Determine the [x, y] coordinate at the center of the cell enclosing the given text.  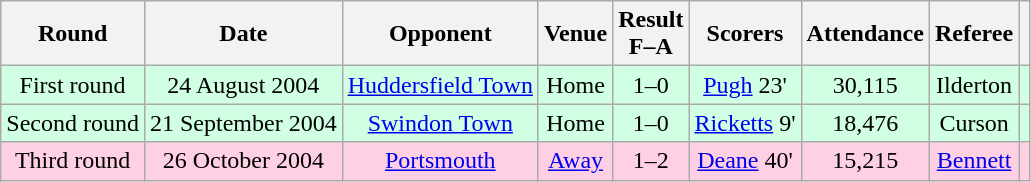
Date [243, 34]
Referee [974, 34]
Huddersfield Town [440, 85]
Scorers [745, 34]
Swindon Town [440, 123]
21 September 2004 [243, 123]
Second round [73, 123]
Away [575, 161]
Attendance [865, 34]
Opponent [440, 34]
15,215 [865, 161]
18,476 [865, 123]
Third round [73, 161]
Round [73, 34]
First round [73, 85]
Curson [974, 123]
Bennett [974, 161]
Venue [575, 34]
ResultF–A [651, 34]
Portsmouth [440, 161]
26 October 2004 [243, 161]
24 August 2004 [243, 85]
Pugh 23' [745, 85]
1–2 [651, 161]
Ilderton [974, 85]
Ricketts 9' [745, 123]
Deane 40' [745, 161]
30,115 [865, 85]
